Provide the [X, Y] coordinate of the cell's center where the given text is located.  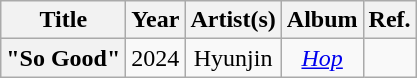
Ref. [390, 20]
2024 [156, 58]
Hop [322, 58]
Year [156, 20]
"So Good" [64, 58]
Title [64, 20]
Hyunjin [233, 58]
Artist(s) [233, 20]
Album [322, 20]
